For the text-containing cell, return its midpoint in [X, Y] coordinate format. 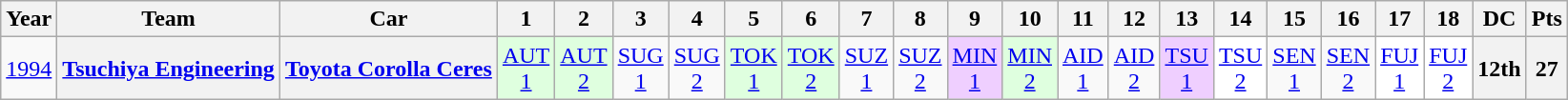
Team [169, 19]
FUJ2 [1448, 69]
Tsuchiya Engineering [169, 69]
1994 [29, 69]
AUT2 [584, 69]
17 [1400, 19]
AID2 [1134, 69]
SUG1 [641, 69]
27 [1547, 69]
9 [975, 19]
Year [29, 19]
SEN1 [1294, 69]
1 [526, 19]
MIN1 [975, 69]
AID1 [1083, 69]
3 [641, 19]
Pts [1547, 19]
DC [1499, 19]
SEN2 [1348, 69]
12th [1499, 69]
10 [1030, 19]
11 [1083, 19]
TSU1 [1186, 69]
FUJ1 [1400, 69]
AUT1 [526, 69]
7 [866, 19]
TSU2 [1240, 69]
5 [753, 19]
TOK1 [753, 69]
MIN2 [1030, 69]
8 [920, 19]
2 [584, 19]
Car [388, 19]
16 [1348, 19]
14 [1240, 19]
15 [1294, 19]
12 [1134, 19]
18 [1448, 19]
4 [696, 19]
SUG2 [696, 69]
SUZ1 [866, 69]
TOK2 [811, 69]
Toyota Corolla Ceres [388, 69]
13 [1186, 19]
SUZ2 [920, 69]
6 [811, 19]
